For the text-containing cell, return its midpoint in (x, y) coordinate format. 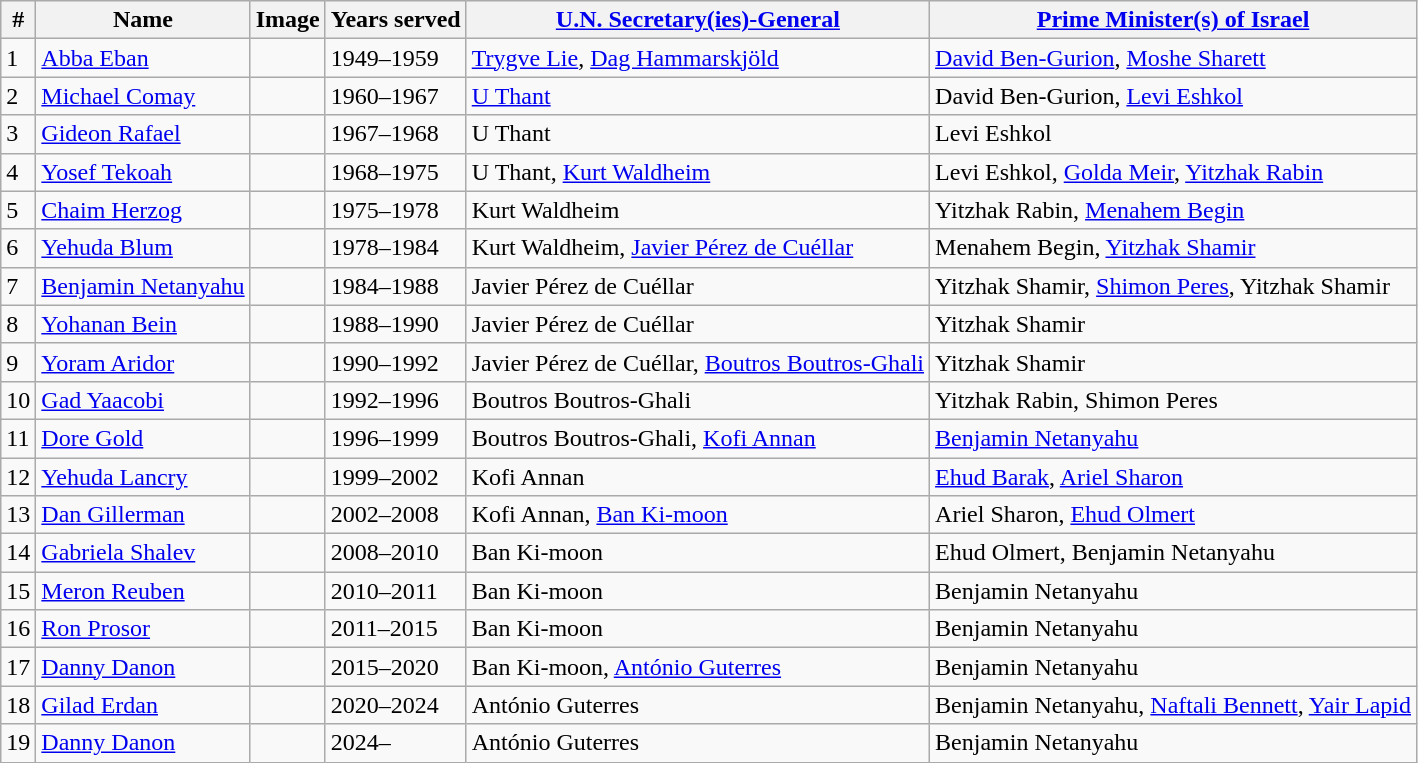
Levi Eshkol, Golda Meir, Yitzhak Rabin (1174, 172)
12 (18, 477)
3 (18, 134)
2015–2020 (396, 667)
U Thant, Kurt Waldheim (698, 172)
Image (288, 20)
U.N. Secretary(ies)-General (698, 20)
Ban Ki-moon, António Guterres (698, 667)
2011–2015 (396, 629)
18 (18, 705)
2002–2008 (396, 515)
Yohanan Bein (143, 324)
Boutros Boutros-Ghali, Kofi Annan (698, 438)
Kofi Annan, Ban Ki-moon (698, 515)
Kofi Annan (698, 477)
Levi Eshkol (1174, 134)
5 (18, 210)
Gad Yaacobi (143, 400)
# (18, 20)
Yitzhak Shamir, Shimon Peres, Yitzhak Shamir (1174, 286)
Javier Pérez de Cuéllar, Boutros Boutros-Ghali (698, 362)
Boutros Boutros-Ghali (698, 400)
17 (18, 667)
13 (18, 515)
9 (18, 362)
7 (18, 286)
1992–1996 (396, 400)
1990–1992 (396, 362)
2008–2010 (396, 553)
Yoram Aridor (143, 362)
Abba Eban (143, 58)
Benjamin Netanyahu, Naftali Bennett, Yair Lapid (1174, 705)
1996–1999 (396, 438)
2010–2011 (396, 591)
Yosef Tekoah (143, 172)
Michael Comay (143, 96)
15 (18, 591)
1975–1978 (396, 210)
Kurt Waldheim (698, 210)
1984–1988 (396, 286)
14 (18, 553)
Yitzhak Rabin, Menahem Begin (1174, 210)
6 (18, 248)
Dore Gold (143, 438)
David Ben-Gurion, Levi Eshkol (1174, 96)
Gabriela Shalev (143, 553)
1978–1984 (396, 248)
Ehud Olmert, Benjamin Netanyahu (1174, 553)
Trygve Lie, Dag Hammarskjöld (698, 58)
Yehuda Lancry (143, 477)
Meron Reuben (143, 591)
Name (143, 20)
Chaim Herzog (143, 210)
2 (18, 96)
1949–1959 (396, 58)
19 (18, 743)
Gilad Erdan (143, 705)
Years served (396, 20)
Dan Gillerman (143, 515)
1960–1967 (396, 96)
Ehud Barak, Ariel Sharon (1174, 477)
8 (18, 324)
2024– (396, 743)
1967–1968 (396, 134)
Prime Minister(s) of Israel (1174, 20)
11 (18, 438)
1 (18, 58)
David Ben-Gurion, Moshe Sharett (1174, 58)
1999–2002 (396, 477)
Menahem Begin, Yitzhak Shamir (1174, 248)
1968–1975 (396, 172)
4 (18, 172)
Gideon Rafael (143, 134)
1988–1990 (396, 324)
Ron Prosor (143, 629)
Ariel Sharon, Ehud Olmert (1174, 515)
16 (18, 629)
Kurt Waldheim, Javier Pérez de Cuéllar (698, 248)
10 (18, 400)
2020–2024 (396, 705)
Yitzhak Rabin, Shimon Peres (1174, 400)
Yehuda Blum (143, 248)
